Provide the [X, Y] coordinate of the cell's center where the given text is located.  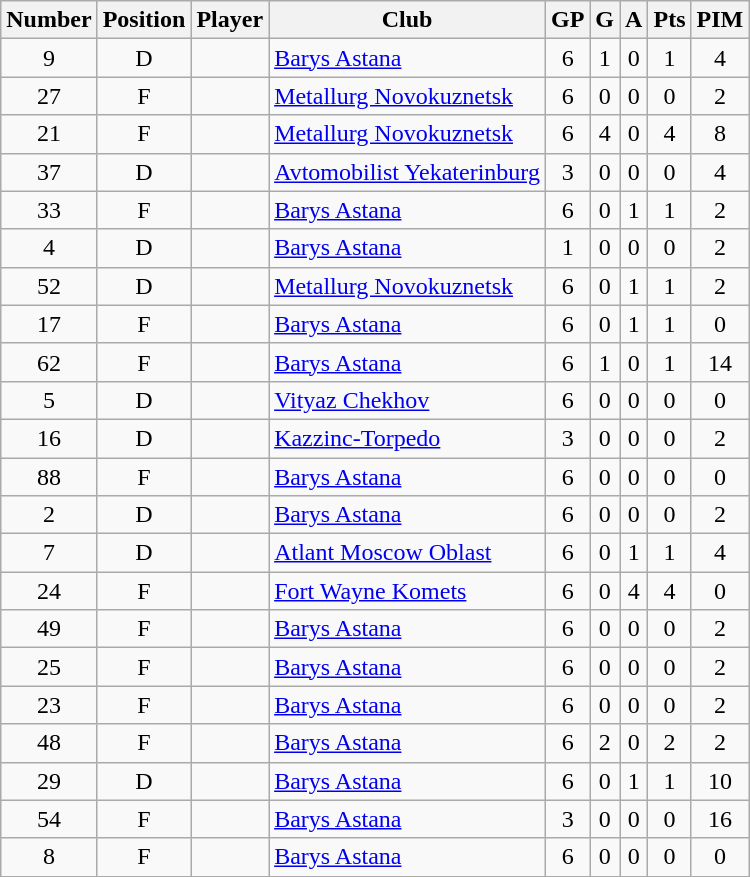
Player [230, 20]
37 [49, 172]
7 [49, 553]
24 [49, 591]
27 [49, 96]
Kazzinc-Torpedo [408, 438]
33 [49, 210]
A [634, 20]
29 [49, 781]
10 [720, 781]
88 [49, 477]
17 [49, 324]
Avtomobilist Yekaterinburg [408, 172]
Club [408, 20]
23 [49, 705]
25 [49, 667]
Number [49, 20]
49 [49, 629]
5 [49, 400]
21 [49, 134]
Position [144, 20]
Pts [670, 20]
52 [49, 286]
14 [720, 362]
PIM [720, 20]
Fort Wayne Komets [408, 591]
9 [49, 58]
G [605, 20]
48 [49, 743]
54 [49, 819]
62 [49, 362]
Atlant Moscow Oblast [408, 553]
Vityaz Chekhov [408, 400]
GP [567, 20]
